Provide the [X, Y] coordinate of the cell's center where the given text is located.  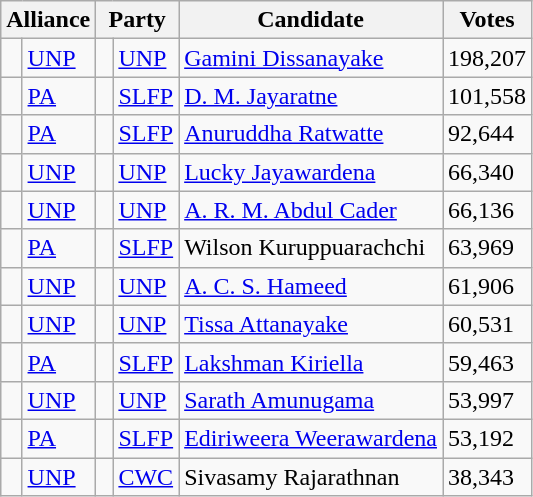
63,969 [486, 248]
Gamini Dissanayake [311, 58]
Wilson Kuruppuarachchi [311, 248]
66,136 [486, 210]
Anuruddha Ratwatte [311, 134]
Votes [486, 20]
CWC [146, 477]
Sarath Amunugama [311, 400]
61,906 [486, 286]
101,558 [486, 96]
Alliance [48, 20]
60,531 [486, 324]
Party [138, 20]
A. C. S. Hameed [311, 286]
A. R. M. Abdul Cader [311, 210]
Lucky Jayawardena [311, 172]
53,192 [486, 438]
59,463 [486, 362]
Candidate [311, 20]
92,644 [486, 134]
Ediriweera Weerawardena [311, 438]
Tissa Attanayake [311, 324]
198,207 [486, 58]
Sivasamy Rajarathnan [311, 477]
D. M. Jayaratne [311, 96]
66,340 [486, 172]
Lakshman Kiriella [311, 362]
53,997 [486, 400]
38,343 [486, 477]
